Detect which cell encompasses the target text, then output its [X, Y] center coordinate. 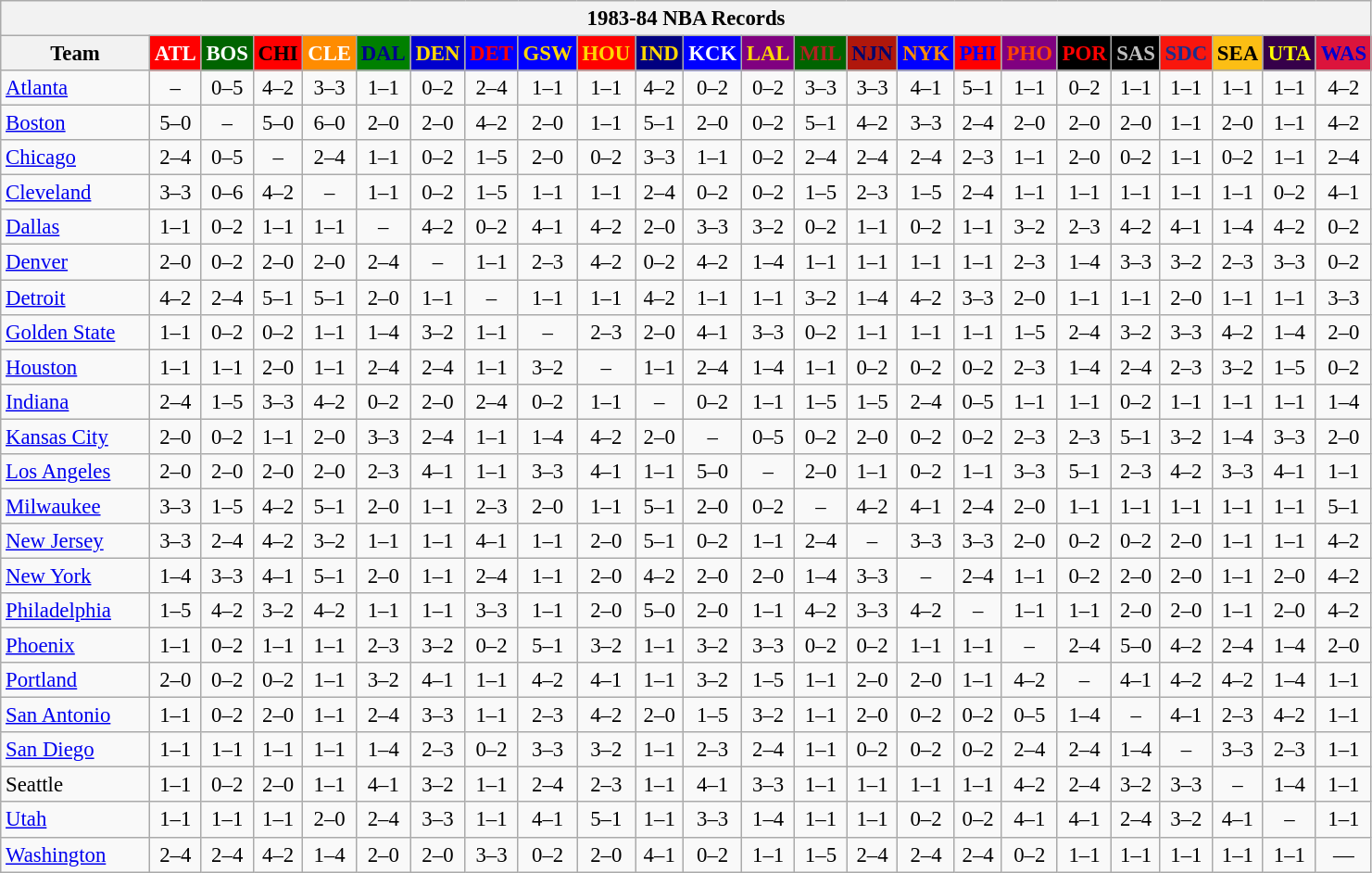
GSW [548, 54]
UTA [1290, 54]
HOU [606, 54]
Washington [76, 854]
ATL [175, 54]
0–6 [227, 193]
DET [491, 54]
Phoenix [76, 646]
PHI [978, 54]
Los Angeles [76, 472]
NJN [873, 54]
Denver [76, 262]
MIL [821, 54]
Dallas [76, 227]
Cleveland [76, 193]
6–0 [330, 123]
PHO [1029, 54]
SEA [1238, 54]
SAS [1136, 54]
1983-84 NBA Records [686, 19]
Milwaukee [76, 506]
POR [1084, 54]
Philadelphia [76, 611]
New York [76, 576]
Kansas City [76, 436]
San Antonio [76, 715]
Houston [76, 367]
KCK [713, 54]
Portland [76, 680]
CLE [330, 54]
Atlanta [76, 88]
WAS [1343, 54]
DEN [437, 54]
Golden State [76, 332]
San Diego [76, 750]
IND [660, 54]
Indiana [76, 401]
DAL [384, 54]
SDC [1186, 54]
BOS [227, 54]
Detroit [76, 297]
Team [76, 54]
LAL [767, 54]
NYK [926, 54]
New Jersey [76, 541]
CHI [278, 54]
— [1343, 854]
Utah [76, 820]
Seattle [76, 785]
Chicago [76, 158]
Boston [76, 123]
